Pinpoint the cell where the given text exists, returning its (X, Y) midpoint coordinate. 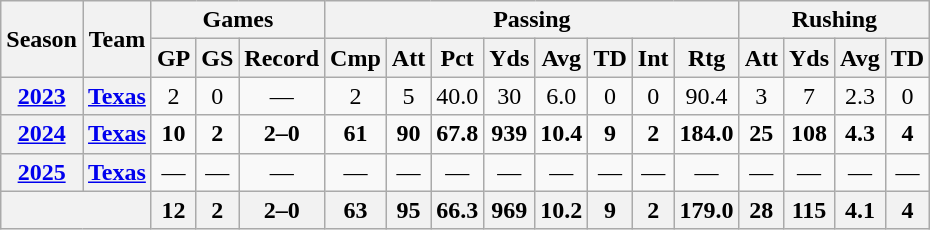
Rushing (834, 20)
4.3 (860, 134)
61 (356, 134)
Games (238, 20)
2.3 (860, 96)
66.3 (458, 210)
Team (116, 39)
939 (510, 134)
108 (808, 134)
Int (653, 58)
179.0 (706, 210)
40.0 (458, 96)
2023 (42, 96)
28 (761, 210)
3 (761, 96)
115 (808, 210)
10.2 (562, 210)
25 (761, 134)
Cmp (356, 58)
2025 (42, 172)
Record (282, 58)
95 (408, 210)
Pct (458, 58)
10.4 (562, 134)
GP (173, 58)
63 (356, 210)
2024 (42, 134)
6.0 (562, 96)
Season (42, 39)
30 (510, 96)
Passing (532, 20)
67.8 (458, 134)
10 (173, 134)
Rtg (706, 58)
7 (808, 96)
4.1 (860, 210)
5 (408, 96)
90 (408, 134)
90.4 (706, 96)
12 (173, 210)
GS (218, 58)
969 (510, 210)
184.0 (706, 134)
